Locate the cell with the specified text and output its (x, y) center coordinate. 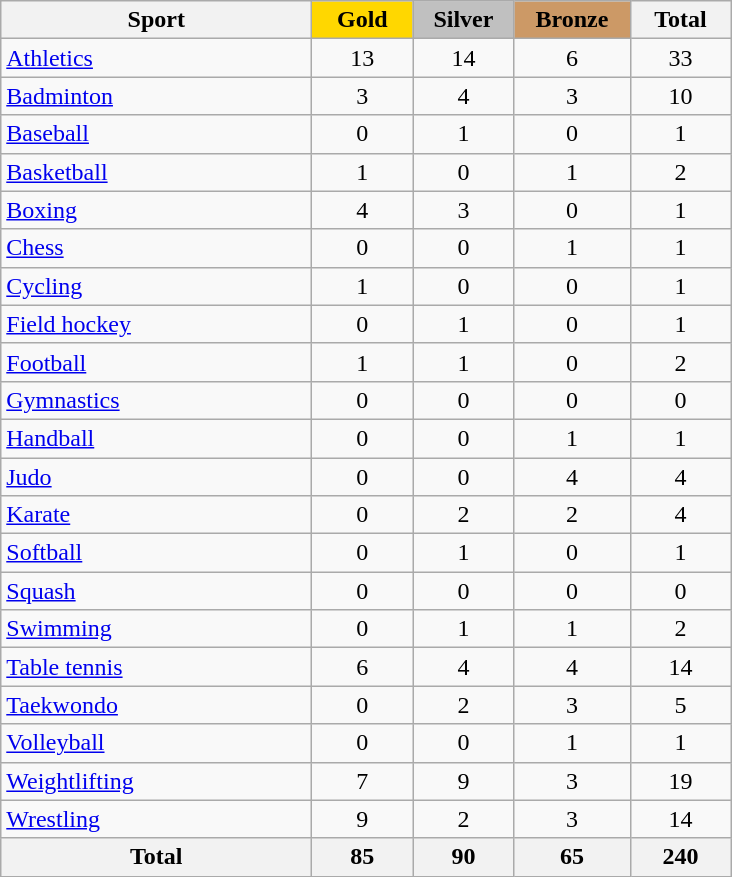
Chess (156, 248)
Weightlifting (156, 781)
Athletics (156, 58)
90 (464, 857)
Wrestling (156, 819)
Karate (156, 515)
240 (680, 857)
Boxing (156, 210)
Baseball (156, 134)
Handball (156, 438)
Football (156, 362)
Field hockey (156, 324)
Gymnastics (156, 400)
Gold (362, 20)
7 (362, 781)
85 (362, 857)
Judo (156, 477)
Basketball (156, 172)
19 (680, 781)
13 (362, 58)
Volleyball (156, 743)
Squash (156, 591)
Softball (156, 553)
Bronze (572, 20)
33 (680, 58)
Table tennis (156, 667)
10 (680, 96)
Sport (156, 20)
5 (680, 705)
Cycling (156, 286)
Taekwondo (156, 705)
Silver (464, 20)
65 (572, 857)
Badminton (156, 96)
Swimming (156, 629)
